Find where the given text appears and provide that cell's center as [x, y] coordinate. 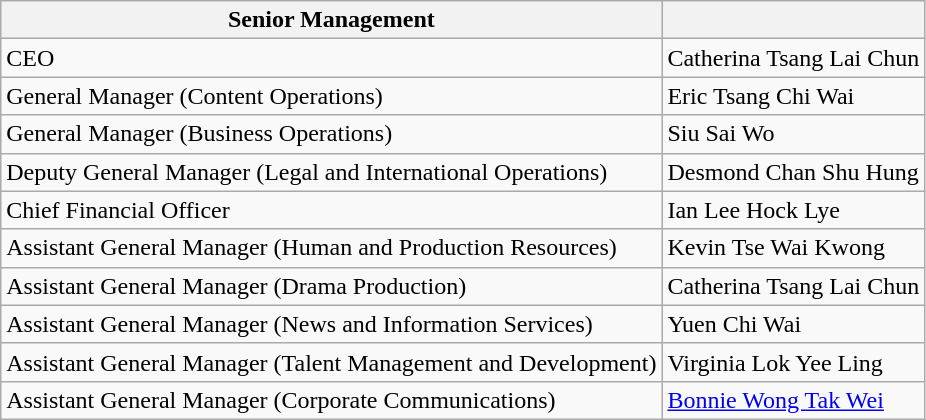
Assistant General Manager (Human and Production Resources) [332, 248]
Ian Lee Hock Lye [794, 210]
Kevin Tse Wai Kwong [794, 248]
Deputy General Manager (Legal and International Operations) [332, 172]
Chief Financial Officer [332, 210]
Assistant General Manager (Corporate Communications) [332, 400]
Siu Sai Wo [794, 134]
Bonnie Wong Tak Wei [794, 400]
Assistant General Manager (Drama Production) [332, 286]
Assistant General Manager (News and Information Services) [332, 324]
General Manager (Content Operations) [332, 96]
Virginia Lok Yee Ling [794, 362]
General Manager (Business Operations) [332, 134]
Assistant General Manager (Talent Management and Development) [332, 362]
Senior Management [332, 20]
CEO [332, 58]
Eric Tsang Chi Wai [794, 96]
Desmond Chan Shu Hung [794, 172]
Yuen Chi Wai [794, 324]
